Search for the cell housing the specified text and yield its (x, y) center coordinate. 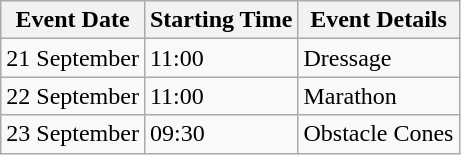
22 September (73, 96)
Obstacle Cones (378, 134)
Event Date (73, 20)
Marathon (378, 96)
Event Details (378, 20)
Starting Time (221, 20)
09:30 (221, 134)
23 September (73, 134)
21 September (73, 58)
Dressage (378, 58)
